For the text-containing cell, return its midpoint in (x, y) coordinate format. 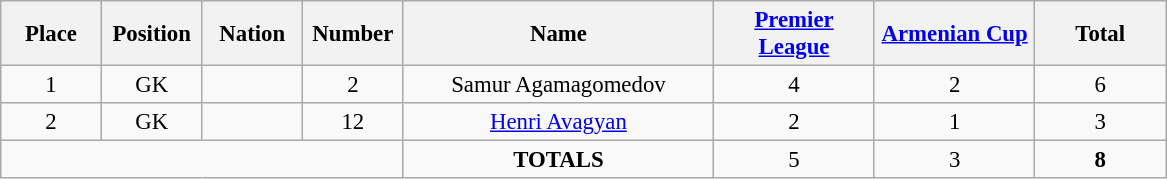
6 (1100, 85)
Henri Avagyan (558, 122)
Place (52, 34)
TOTALS (558, 160)
Nation (252, 34)
Armenian Cup (954, 34)
12 (354, 122)
Number (354, 34)
5 (794, 160)
8 (1100, 160)
Total (1100, 34)
Samur Agamagomedov (558, 85)
Premier League (794, 34)
Name (558, 34)
Position (152, 34)
4 (794, 85)
